Output the (X, Y) coordinate of the center of the cell containing the given text.  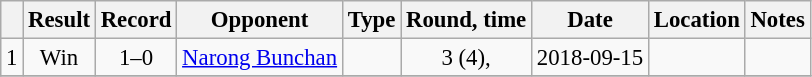
1 (12, 58)
Notes (778, 20)
Win (60, 58)
3 (4), (466, 58)
Round, time (466, 20)
Location (696, 20)
Narong Bunchan (260, 58)
1–0 (136, 58)
Result (60, 20)
2018-09-15 (590, 58)
Opponent (260, 20)
Type (371, 20)
Record (136, 20)
Date (590, 20)
